Pinpoint the cell where the given text exists, returning its [X, Y] midpoint coordinate. 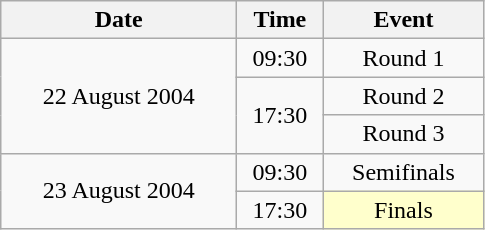
Round 2 [404, 96]
Semifinals [404, 172]
Date [119, 20]
Round 3 [404, 134]
Finals [404, 210]
Time [280, 20]
Round 1 [404, 58]
Event [404, 20]
22 August 2004 [119, 96]
23 August 2004 [119, 191]
